Detect which cell encompasses the target text, then output its (x, y) center coordinate. 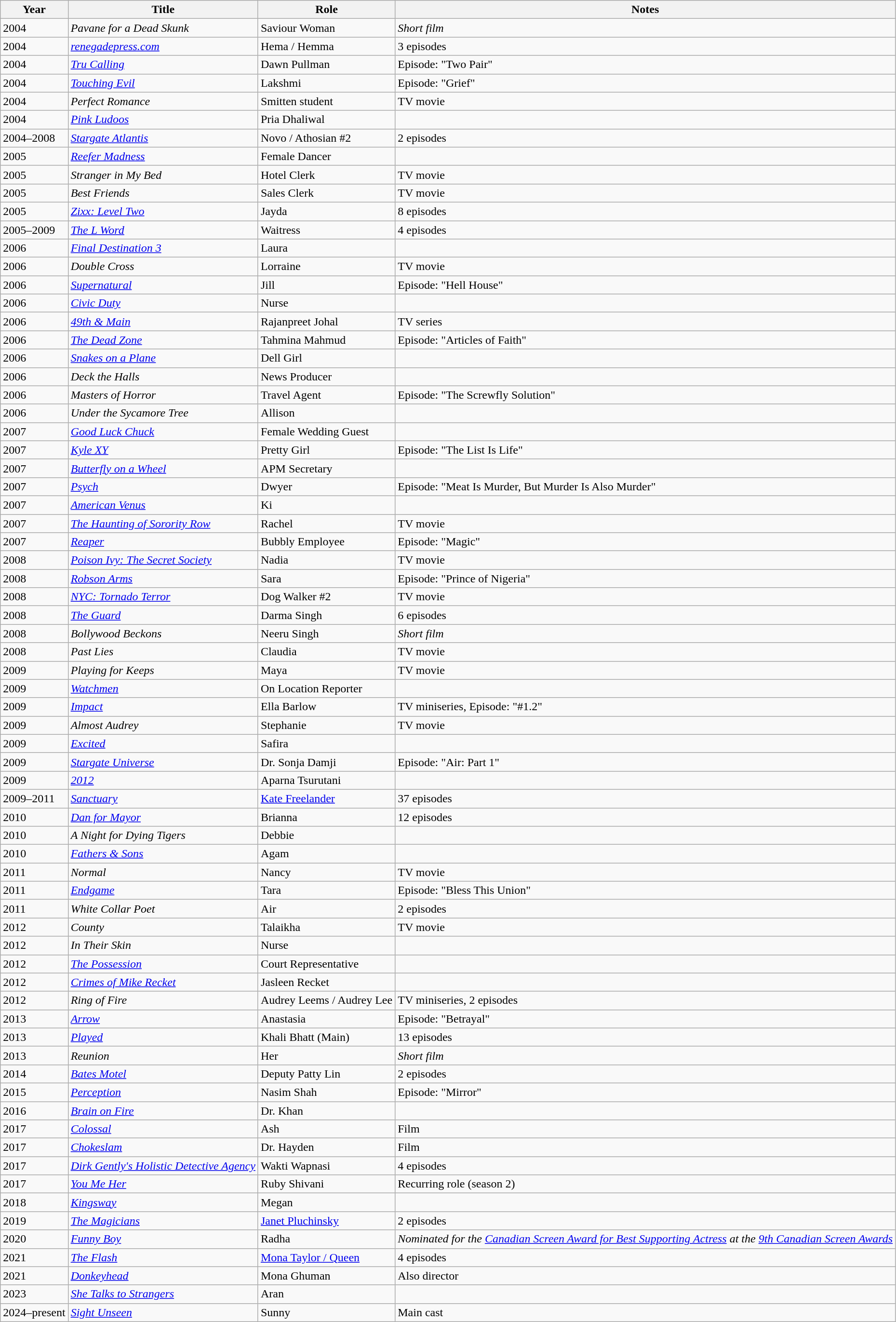
Dr. Khan (326, 1110)
Good Luck Chuck (163, 432)
Episode: "Betrayal" (645, 1019)
Playing for Keeps (163, 670)
Air (326, 909)
Arrow (163, 1019)
Travel Agent (326, 395)
Dwyer (326, 486)
Episode: "Meat Is Murder, But Murder Is Also Murder" (645, 486)
Female Wedding Guest (326, 432)
American Venus (163, 505)
Colossal (163, 1129)
Stranger in My Bed (163, 175)
Dr. Hayden (326, 1147)
Safira (326, 743)
Stargate Universe (163, 762)
Debbie (326, 836)
Supernatural (163, 285)
Reefer Madness (163, 156)
Nominated for the Canadian Screen Award for Best Supporting Actress at the 9th Canadian Screen Awards (645, 1239)
Aparna Tsurutani (326, 780)
Impact (163, 707)
Crimes of Mike Recket (163, 982)
Notes (645, 10)
Normal (163, 872)
Audrey Leems / Audrey Lee (326, 1000)
Robson Arms (163, 579)
2019 (34, 1221)
Perfect Romance (163, 101)
Her (326, 1055)
Dr. Sonja Damji (326, 762)
Episode: "Air: Part 1" (645, 762)
Pria Dhaliwal (326, 120)
APM Secretary (326, 468)
2023 (34, 1294)
Rachel (326, 523)
Bollywood Beckons (163, 634)
Snakes on a Plane (163, 358)
13 episodes (645, 1037)
Zixx: Level Two (163, 211)
TV miniseries, Episode: "#1.2" (645, 707)
Smitten student (326, 101)
Megan (326, 1202)
Donkeyhead (163, 1276)
Dawn Pullman (326, 65)
Episode: "Hell House" (645, 285)
Sanctuary (163, 798)
The L Word (163, 230)
Novo / Athosian #2 (326, 138)
2005–2009 (34, 230)
Episode: "Mirror" (645, 1092)
Excited (163, 743)
Sara (326, 579)
Hotel Clerk (326, 175)
In Their Skin (163, 945)
Touching Evil (163, 83)
You Me Her (163, 1184)
Episode: "Prince of Nigeria" (645, 579)
49th & Main (163, 322)
Bates Motel (163, 1074)
News Producer (326, 377)
Aran (326, 1294)
2004–2008 (34, 138)
Ella Barlow (326, 707)
Hema / Hemma (326, 46)
A Night for Dying Tigers (163, 836)
Role (326, 10)
Sight Unseen (163, 1312)
Best Friends (163, 193)
Laura (326, 248)
Saviour Woman (326, 28)
Claudia (326, 652)
Under the Sycamore Tree (163, 413)
Episode: "Articles of Faith" (645, 340)
Dirk Gently's Holistic Detective Agency (163, 1166)
Sunny (326, 1312)
renegadepress.com (163, 46)
Perception (163, 1092)
8 episodes (645, 211)
Jasleen Recket (326, 982)
Wakti Wapnasi (326, 1166)
Dog Walker #2 (326, 597)
Lorraine (326, 267)
Watchmen (163, 688)
Episode: "Bless This Union" (645, 890)
Poison Ivy: The Secret Society (163, 560)
Masters of Horror (163, 395)
Kate Freelander (326, 798)
Episode: "The List Is Life" (645, 450)
On Location Reporter (326, 688)
Stargate Atlantis (163, 138)
Tahmina Mahmud (326, 340)
The Haunting of Sorority Row (163, 523)
County (163, 927)
Civic Duty (163, 303)
Also director (645, 1276)
Jill (326, 285)
She Talks to Strangers (163, 1294)
Maya (326, 670)
Chokeslam (163, 1147)
Sales Clerk (326, 193)
Nasim Shah (326, 1092)
Rajanpreet Johal (326, 322)
Pretty Girl (326, 450)
TV series (645, 322)
Ki (326, 505)
Deputy Patty Lin (326, 1074)
Funny Boy (163, 1239)
Neeru Singh (326, 634)
White Collar Poet (163, 909)
2018 (34, 1202)
2014 (34, 1074)
Anastasia (326, 1019)
Brain on Fire (163, 1110)
The Flash (163, 1257)
The Possession (163, 964)
2020 (34, 1239)
Pavane for a Dead Skunk (163, 28)
Radha (326, 1239)
The Dead Zone (163, 340)
Episode: "Magic" (645, 542)
Main cast (645, 1312)
The Magicians (163, 1221)
Female Dancer (326, 156)
Nadia (326, 560)
Psych (163, 486)
Mona Taylor / Queen (326, 1257)
Kingsway (163, 1202)
37 episodes (645, 798)
Court Representative (326, 964)
Dell Girl (326, 358)
Episode: "Grief" (645, 83)
Ruby Shivani (326, 1184)
Final Destination 3 (163, 248)
Recurring role (season 2) (645, 1184)
Reaper (163, 542)
Played (163, 1037)
TV miniseries, 2 episodes (645, 1000)
Tara (326, 890)
Butterfly on a Wheel (163, 468)
Episode: "Two Pair" (645, 65)
Ring of Fire (163, 1000)
Waitress (326, 230)
Nancy (326, 872)
6 episodes (645, 615)
Brianna (326, 817)
12 episodes (645, 817)
Darma Singh (326, 615)
Janet Pluchinsky (326, 1221)
Pink Ludoos (163, 120)
Endgame (163, 890)
Dan for Mayor (163, 817)
Bubbly Employee (326, 542)
Tru Calling (163, 65)
Ash (326, 1129)
Talaikha (326, 927)
Agam (326, 854)
2016 (34, 1110)
Almost Audrey (163, 725)
2024–present (34, 1312)
2015 (34, 1092)
Lakshmi (326, 83)
Reunion (163, 1055)
Year (34, 10)
Mona Ghuman (326, 1276)
Khali Bhatt (Main) (326, 1037)
Deck the Halls (163, 377)
Allison (326, 413)
Fathers & Sons (163, 854)
Jayda (326, 211)
NYC: Tornado Terror (163, 597)
Past Lies (163, 652)
2009–2011 (34, 798)
The Guard (163, 615)
Title (163, 10)
Kyle XY (163, 450)
Episode: "The Screwfly Solution" (645, 395)
Double Cross (163, 267)
3 episodes (645, 46)
Stephanie (326, 725)
